Locate the cell with the specified text and output its (X, Y) center coordinate. 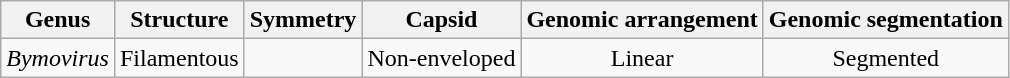
Structure (179, 20)
Capsid (442, 20)
Linear (642, 58)
Symmetry (303, 20)
Bymovirus (58, 58)
Filamentous (179, 58)
Segmented (886, 58)
Genomic segmentation (886, 20)
Genus (58, 20)
Non-enveloped (442, 58)
Genomic arrangement (642, 20)
